For the text-containing cell, return its midpoint in (X, Y) coordinate format. 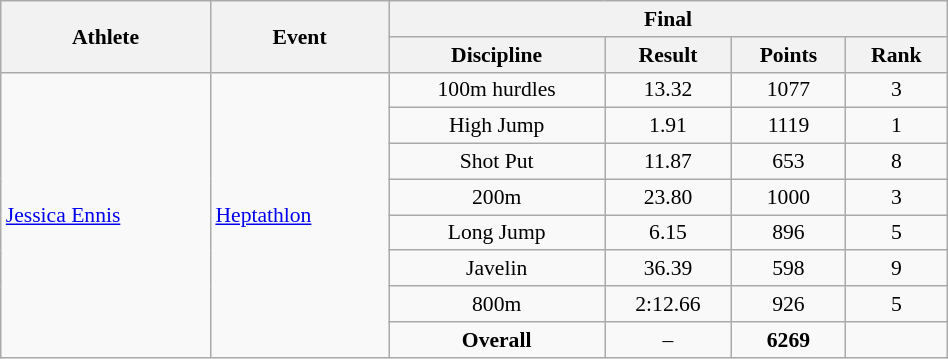
Points (788, 55)
Final (668, 19)
1000 (788, 197)
1119 (788, 126)
23.80 (668, 197)
Shot Put (497, 162)
36.39 (668, 269)
Discipline (497, 55)
800m (497, 304)
8 (896, 162)
Rank (896, 55)
100m hurdles (497, 90)
13.32 (668, 90)
Result (668, 55)
High Jump (497, 126)
Long Jump (497, 233)
1 (896, 126)
Event (299, 36)
6.15 (668, 233)
598 (788, 269)
Overall (497, 340)
Athlete (106, 36)
1077 (788, 90)
– (668, 340)
926 (788, 304)
2:12.66 (668, 304)
Heptathlon (299, 214)
200m (497, 197)
9 (896, 269)
896 (788, 233)
653 (788, 162)
11.87 (668, 162)
6269 (788, 340)
Javelin (497, 269)
1.91 (668, 126)
Jessica Ennis (106, 214)
